Locate the cell with the specified text and output its (X, Y) center coordinate. 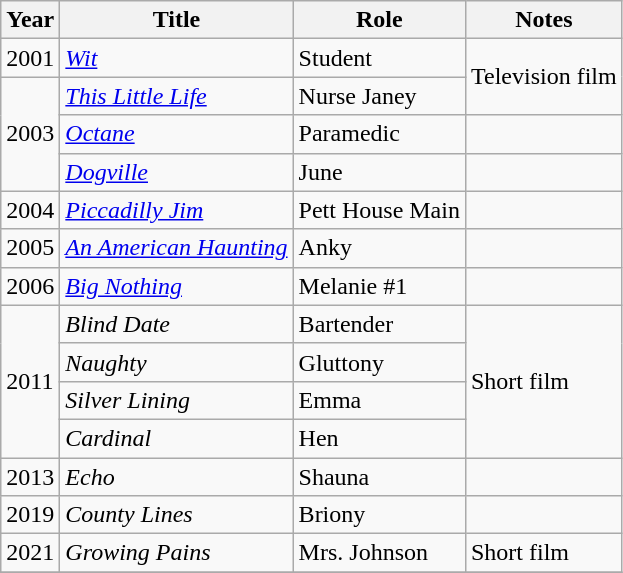
Cardinal (176, 438)
2021 (30, 553)
Paramedic (379, 134)
This Little Life (176, 96)
An American Haunting (176, 248)
Growing Pains (176, 553)
2011 (30, 381)
Wit (176, 58)
Shauna (379, 477)
Dogville (176, 172)
June (379, 172)
2005 (30, 248)
Melanie #1 (379, 286)
2013 (30, 477)
Television film (544, 77)
Echo (176, 477)
Pett House Main (379, 210)
Gluttony (379, 362)
2019 (30, 515)
Student (379, 58)
Silver Lining (176, 400)
Nurse Janey (379, 96)
County Lines (176, 515)
Octane (176, 134)
Big Nothing (176, 286)
Year (30, 20)
Title (176, 20)
Bartender (379, 324)
Hen (379, 438)
2003 (30, 134)
Mrs. Johnson (379, 553)
2006 (30, 286)
Anky (379, 248)
Piccadilly Jim (176, 210)
Briony (379, 515)
2004 (30, 210)
Role (379, 20)
Blind Date (176, 324)
Emma (379, 400)
Notes (544, 20)
2001 (30, 58)
Naughty (176, 362)
